Scan for the cell matching the given text and deliver its [X, Y] coordinate at center. 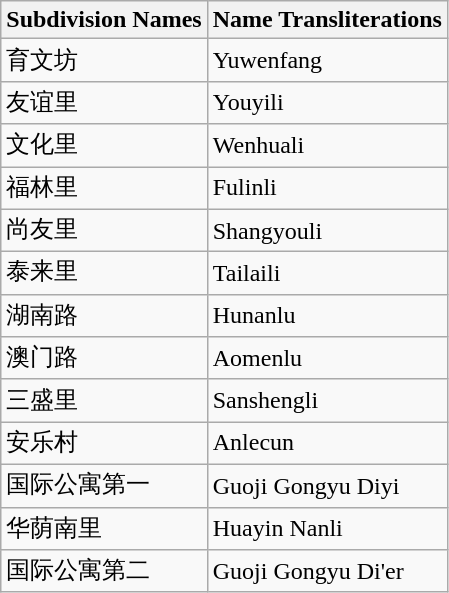
Yuwenfang [327, 60]
Guoji Gongyu Diyi [327, 486]
友谊里 [104, 102]
Youyili [327, 102]
Wenhuali [327, 146]
国际公寓第一 [104, 486]
Huayin Nanli [327, 528]
文化里 [104, 146]
Hunanlu [327, 316]
Sanshengli [327, 400]
育文坊 [104, 60]
三盛里 [104, 400]
Guoji Gongyu Di'er [327, 572]
华荫南里 [104, 528]
Shangyouli [327, 230]
Tailaili [327, 274]
福林里 [104, 188]
国际公寓第二 [104, 572]
澳门路 [104, 358]
Anlecun [327, 444]
Subdivision Names [104, 20]
Aomenlu [327, 358]
湖南路 [104, 316]
泰来里 [104, 274]
Name Transliterations [327, 20]
安乐村 [104, 444]
尚友里 [104, 230]
Fulinli [327, 188]
